Identify which cell holds the provided text, then report its (x, y) central coordinate. 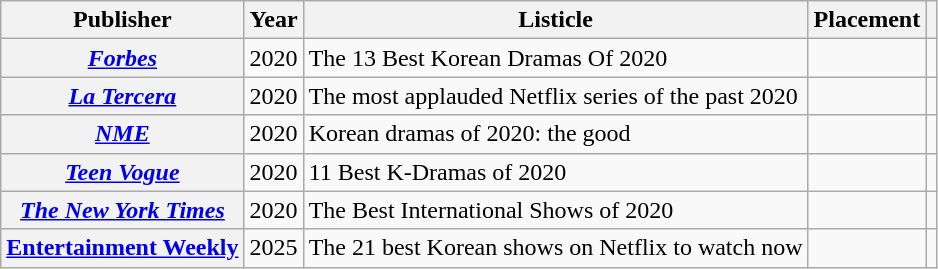
11 Best K-Dramas of 2020 (556, 172)
Listicle (556, 20)
The most applauded Netflix series of the past 2020 (556, 96)
Korean dramas of 2020: the good (556, 134)
NME (122, 134)
Year (274, 20)
The New York Times (122, 210)
La Tercera (122, 96)
The 13 Best Korean Dramas Of 2020 (556, 58)
Placement (867, 20)
Publisher (122, 20)
Teen Vogue (122, 172)
The 21 best Korean shows on Netflix to watch now (556, 248)
Forbes (122, 58)
The Best International Shows of 2020 (556, 210)
Entertainment Weekly (122, 248)
2025 (274, 248)
